For the text-containing cell, return its midpoint in (X, Y) coordinate format. 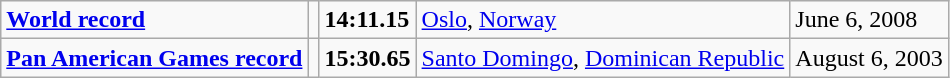
World record (154, 20)
14:11.15 (368, 20)
Pan American Games record (154, 58)
Santo Domingo, Dominican Republic (603, 58)
June 6, 2008 (869, 20)
Oslo, Norway (603, 20)
15:30.65 (368, 58)
August 6, 2003 (869, 58)
